Locate the cell with the specified text and output its (x, y) center coordinate. 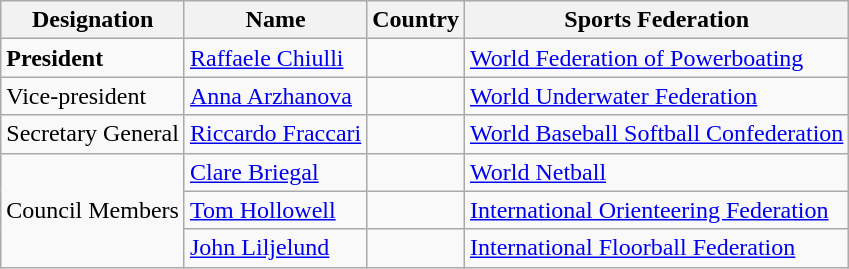
Vice-president (93, 96)
World Underwater Federation (656, 96)
International Floorball Federation (656, 248)
Secretary General (93, 134)
Raffaele Chiulli (275, 58)
Anna Arzhanova (275, 96)
Sports Federation (656, 20)
Riccardo Fraccari (275, 134)
Council Members (93, 210)
World Netball (656, 172)
Name (275, 20)
Designation (93, 20)
Clare Briegal (275, 172)
International Orienteering Federation (656, 210)
Country (416, 20)
Tom Hollowell (275, 210)
John Liljelund (275, 248)
President (93, 58)
World Baseball Softball Confederation (656, 134)
World Federation of Powerboating (656, 58)
